Provide the [x, y] coordinate of the cell's center where the given text is located.  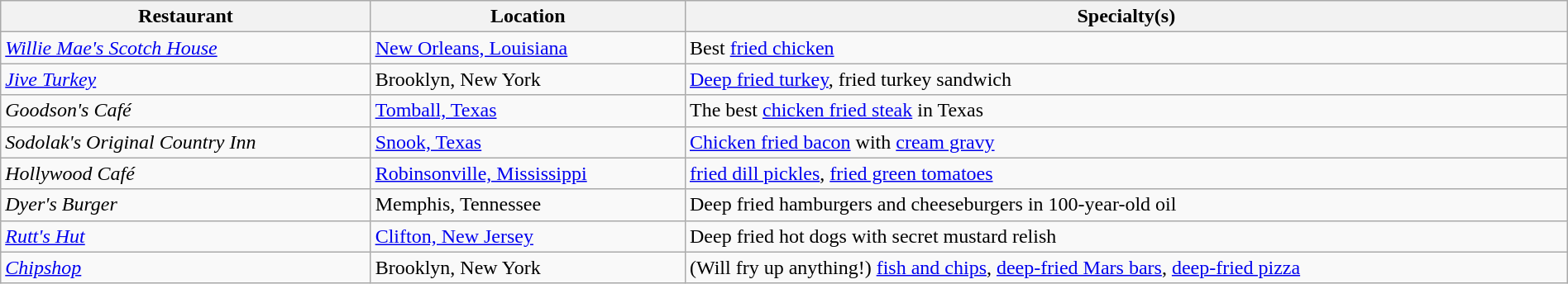
Tomball, Texas [528, 111]
New Orleans, Louisiana [528, 48]
Deep fried turkey, fried turkey sandwich [1126, 79]
Chicken fried bacon with cream gravy [1126, 142]
Robinsonville, Mississippi [528, 173]
Rutt's Hut [185, 236]
Memphis, Tennessee [528, 205]
Chipshop [185, 267]
Hollywood Café [185, 173]
Clifton, New Jersey [528, 236]
Deep fried hot dogs with secret mustard relish [1126, 236]
Snook, Texas [528, 142]
The best chicken fried steak in Texas [1126, 111]
fried dill pickles, fried green tomatoes [1126, 173]
(Will fry up anything!) fish and chips, deep-fried Mars bars, deep-fried pizza [1126, 267]
Willie Mae's Scotch House [185, 48]
Specialty(s) [1126, 17]
Deep fried hamburgers and cheeseburgers in 100-year-old oil [1126, 205]
Location [528, 17]
Jive Turkey [185, 79]
Goodson's Café [185, 111]
Dyer's Burger [185, 205]
Best fried chicken [1126, 48]
Sodolak's Original Country Inn [185, 142]
Restaurant [185, 17]
